Locate the cell with the specified text and output its (x, y) center coordinate. 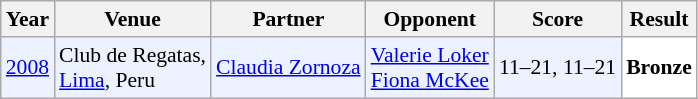
Score (558, 19)
Opponent (430, 19)
2008 (28, 68)
Venue (132, 19)
Club de Regatas,Lima, Peru (132, 68)
11–21, 11–21 (558, 68)
Result (659, 19)
Partner (288, 19)
Claudia Zornoza (288, 68)
Valerie Loker Fiona McKee (430, 68)
Bronze (659, 68)
Year (28, 19)
